Provide the (x, y) coordinate of the cell's center where the given text is located.  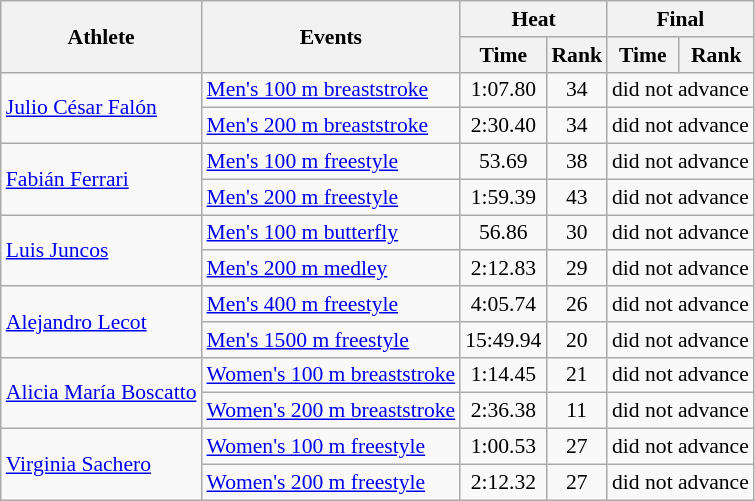
11 (576, 411)
1:07.80 (503, 90)
1:14.45 (503, 375)
Fabián Ferrari (102, 180)
Men's 1500 m freestyle (330, 340)
Men's 100 m butterfly (330, 233)
Women's 200 m breaststroke (330, 411)
21 (576, 375)
Women's 100 m breaststroke (330, 375)
Julio César Falón (102, 108)
Men's 100 m breaststroke (330, 90)
Virginia Sachero (102, 464)
2:30.40 (503, 126)
Athlete (102, 36)
38 (576, 162)
15:49.94 (503, 340)
29 (576, 269)
20 (576, 340)
Men's 200 m breaststroke (330, 126)
30 (576, 233)
43 (576, 197)
Men's 200 m medley (330, 269)
53.69 (503, 162)
56.86 (503, 233)
Heat (534, 19)
2:12.83 (503, 269)
1:00.53 (503, 447)
26 (576, 304)
2:36.38 (503, 411)
Women's 100 m freestyle (330, 447)
Men's 200 m freestyle (330, 197)
Women's 200 m freestyle (330, 482)
Events (330, 36)
Luis Juncos (102, 250)
Final (680, 19)
4:05.74 (503, 304)
Men's 100 m freestyle (330, 162)
Men's 400 m freestyle (330, 304)
Alejandro Lecot (102, 322)
1:59.39 (503, 197)
Alicia María Boscatto (102, 392)
2:12.32 (503, 482)
